Provide the (X, Y) coordinate of the cell's center where the given text is located.  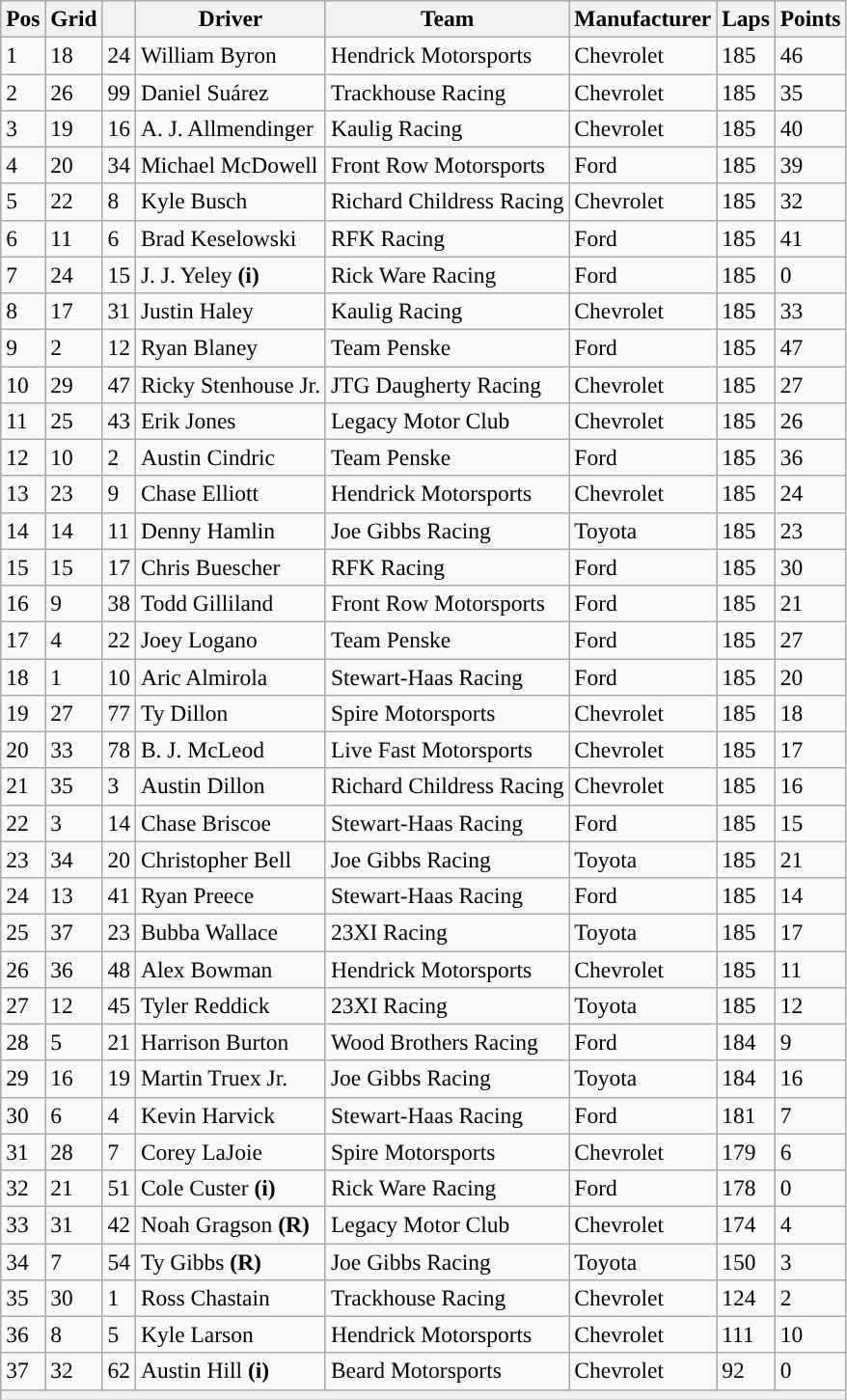
48 (119, 969)
Ty Dillon (230, 713)
46 (810, 55)
Daniel Suárez (230, 92)
Kyle Larson (230, 1334)
179 (747, 1152)
Erik Jones (230, 421)
Justin Haley (230, 311)
54 (119, 1261)
92 (747, 1371)
Ross Chastain (230, 1298)
Brad Keselowski (230, 238)
78 (119, 750)
51 (119, 1188)
Corey LaJoie (230, 1152)
Beard Motorsports (447, 1371)
Ryan Blaney (230, 347)
Ryan Preece (230, 895)
JTG Daugherty Racing (447, 384)
178 (747, 1188)
174 (747, 1224)
150 (747, 1261)
Manufacturer (642, 18)
Alex Bowman (230, 969)
Driver (230, 18)
99 (119, 92)
Wood Brothers Racing (447, 1042)
77 (119, 713)
Live Fast Motorsports (447, 750)
Chase Elliott (230, 494)
William Byron (230, 55)
124 (747, 1298)
Ricky Stenhouse Jr. (230, 384)
Laps (747, 18)
181 (747, 1115)
Team (447, 18)
Michael McDowell (230, 165)
Todd Gilliland (230, 603)
Noah Gragson (R) (230, 1224)
Austin Dillon (230, 786)
Harrison Burton (230, 1042)
J. J. Yeley (i) (230, 275)
Denny Hamlin (230, 531)
Grid (73, 18)
40 (810, 128)
111 (747, 1334)
Kyle Busch (230, 202)
Bubba Wallace (230, 932)
Aric Almirola (230, 676)
Chris Buescher (230, 567)
Kevin Harvick (230, 1115)
Martin Truex Jr. (230, 1079)
Cole Custer (i) (230, 1188)
Tyler Reddick (230, 1005)
38 (119, 603)
Christopher Bell (230, 860)
A. J. Allmendinger (230, 128)
42 (119, 1224)
Points (810, 18)
Pos (23, 18)
B. J. McLeod (230, 750)
Joey Logano (230, 640)
62 (119, 1371)
45 (119, 1005)
Austin Cindric (230, 457)
43 (119, 421)
39 (810, 165)
Chase Briscoe (230, 823)
Ty Gibbs (R) (230, 1261)
Austin Hill (i) (230, 1371)
